From the cell containing the given text, extract its center point as [x, y] coordinate. 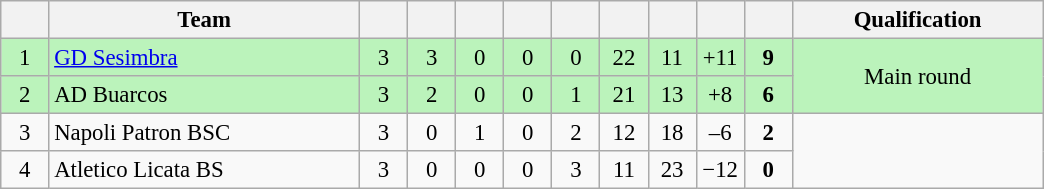
GD Sesimbra [204, 58]
Qualification [918, 20]
9 [768, 58]
+8 [720, 95]
–6 [720, 133]
AD Buarcos [204, 95]
23 [672, 170]
−12 [720, 170]
18 [672, 133]
+11 [720, 58]
22 [624, 58]
Team [204, 20]
4 [25, 170]
6 [768, 95]
13 [672, 95]
Atletico Licata BS [204, 170]
12 [624, 133]
21 [624, 95]
Main round [918, 76]
Napoli Patron BSC [204, 133]
